Search for the cell housing the specified text and yield its [X, Y] center coordinate. 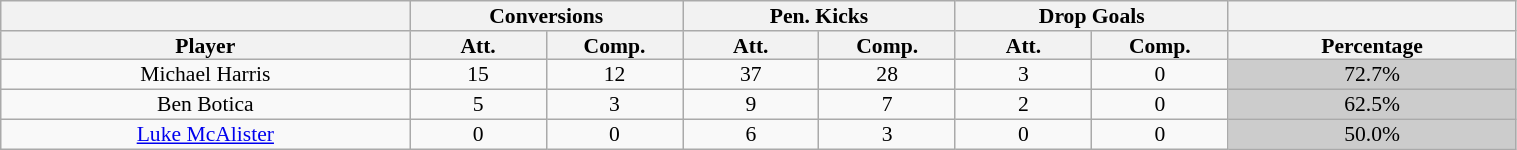
Drop Goals [1092, 16]
9 [751, 105]
Player [206, 46]
28 [887, 75]
Michael Harris [206, 75]
Luke McAlister [206, 134]
50.0% [1372, 134]
5 [478, 105]
Ben Botica [206, 105]
7 [887, 105]
6 [751, 134]
72.7% [1372, 75]
Pen. Kicks [820, 16]
Conversions [546, 16]
15 [478, 75]
12 [614, 75]
2 [1023, 105]
Percentage [1372, 46]
37 [751, 75]
62.5% [1372, 105]
